For the text-containing cell, return its midpoint in (x, y) coordinate format. 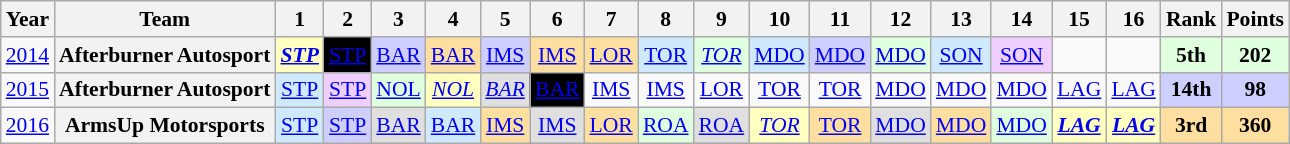
Team (164, 19)
Year (28, 19)
12 (900, 19)
8 (666, 19)
9 (722, 19)
7 (612, 19)
15 (1079, 19)
3rd (1192, 126)
13 (962, 19)
202 (1255, 55)
1 (300, 19)
14th (1192, 90)
5th (1192, 55)
Rank (1192, 19)
2 (348, 19)
98 (1255, 90)
6 (558, 19)
16 (1133, 19)
10 (780, 19)
360 (1255, 126)
Points (1255, 19)
3 (398, 19)
11 (840, 19)
2015 (28, 90)
14 (1022, 19)
2016 (28, 126)
4 (454, 19)
2014 (28, 55)
5 (505, 19)
ArmsUp Motorsports (164, 126)
